Find where the given text appears and provide that cell's center as [X, Y] coordinate. 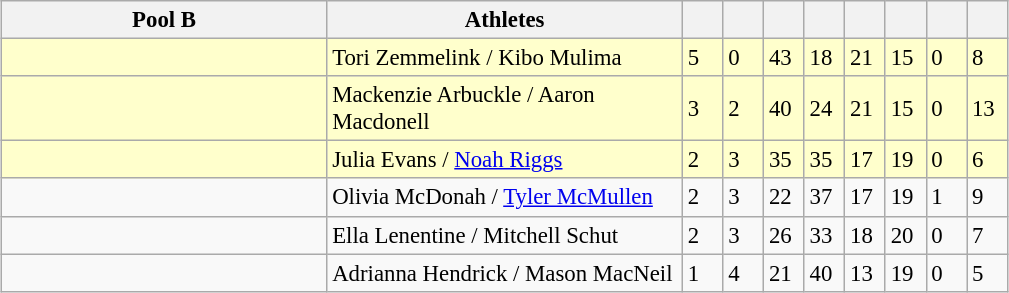
22 [784, 197]
Olivia McDonah / Tyler McMullen [505, 197]
6 [988, 160]
9 [988, 197]
Athletes [505, 20]
26 [784, 235]
Adrianna Hendrick / Mason MacNeil [505, 273]
Ella Lenentine / Mitchell Schut [505, 235]
Mackenzie Arbuckle / Aaron Macdonell [505, 108]
33 [824, 235]
43 [784, 58]
Tori Zemmelink / Kibo Mulima [505, 58]
Julia Evans / Noah Riggs [505, 160]
24 [824, 108]
7 [988, 235]
Pool B [164, 20]
37 [824, 197]
4 [744, 273]
20 [906, 235]
8 [988, 58]
